Find where the given text appears and provide that cell's center as [x, y] coordinate. 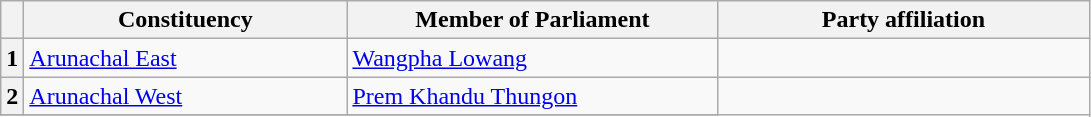
Prem Khandu Thungon [532, 96]
Arunachal West [186, 96]
Wangpha Lowang [532, 58]
1 [12, 58]
2 [12, 96]
Party affiliation [904, 20]
Constituency [186, 20]
Member of Parliament [532, 20]
Arunachal East [186, 58]
